Provide the (x, y) coordinate of the cell's center where the given text is located.  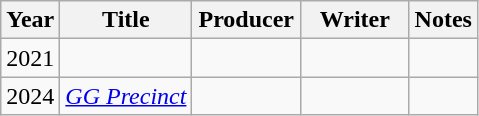
GG Precinct (126, 96)
2021 (30, 58)
Notes (443, 20)
Year (30, 20)
Writer (356, 20)
Producer (246, 20)
2024 (30, 96)
Title (126, 20)
